Provide the [X, Y] coordinate of the cell's center where the given text is located.  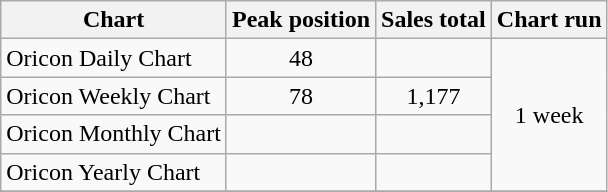
Chart run [549, 20]
1,177 [434, 96]
48 [300, 58]
78 [300, 96]
Oricon Yearly Chart [114, 172]
Peak position [300, 20]
Oricon Monthly Chart [114, 134]
Sales total [434, 20]
1 week [549, 115]
Oricon Daily Chart [114, 58]
Oricon Weekly Chart [114, 96]
Chart [114, 20]
